Output the [X, Y] coordinate of the center of the cell containing the given text.  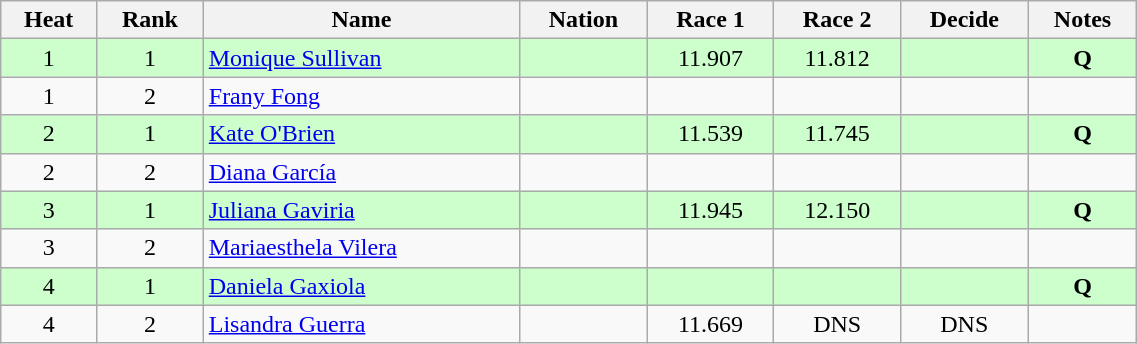
Juliana Gaviria [361, 210]
11.907 [710, 58]
11.669 [710, 324]
11.539 [710, 134]
Race 2 [838, 20]
11.745 [838, 134]
Name [361, 20]
Daniela Gaxiola [361, 286]
Frany Fong [361, 96]
Kate O'Brien [361, 134]
12.150 [838, 210]
Rank [150, 20]
Mariaesthela Vilera [361, 248]
Notes [1082, 20]
Monique Sullivan [361, 58]
Decide [964, 20]
Heat [49, 20]
Diana García [361, 172]
Nation [584, 20]
Race 1 [710, 20]
11.812 [838, 58]
11.945 [710, 210]
Lisandra Guerra [361, 324]
